For the text-containing cell, return its midpoint in (x, y) coordinate format. 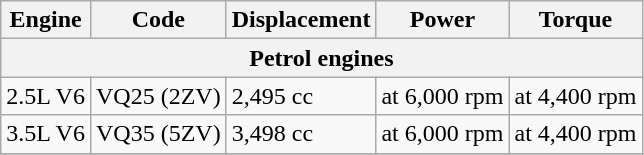
3,498 cc (301, 134)
VQ25 (2ZV) (158, 96)
Power (442, 20)
2,495 cc (301, 96)
VQ35 (5ZV) (158, 134)
Code (158, 20)
Torque (576, 20)
Engine (46, 20)
Displacement (301, 20)
2.5L V6 (46, 96)
Petrol engines (322, 58)
3.5L V6 (46, 134)
